Extract the (X, Y) coordinate from the center of the cell holding the provided text.  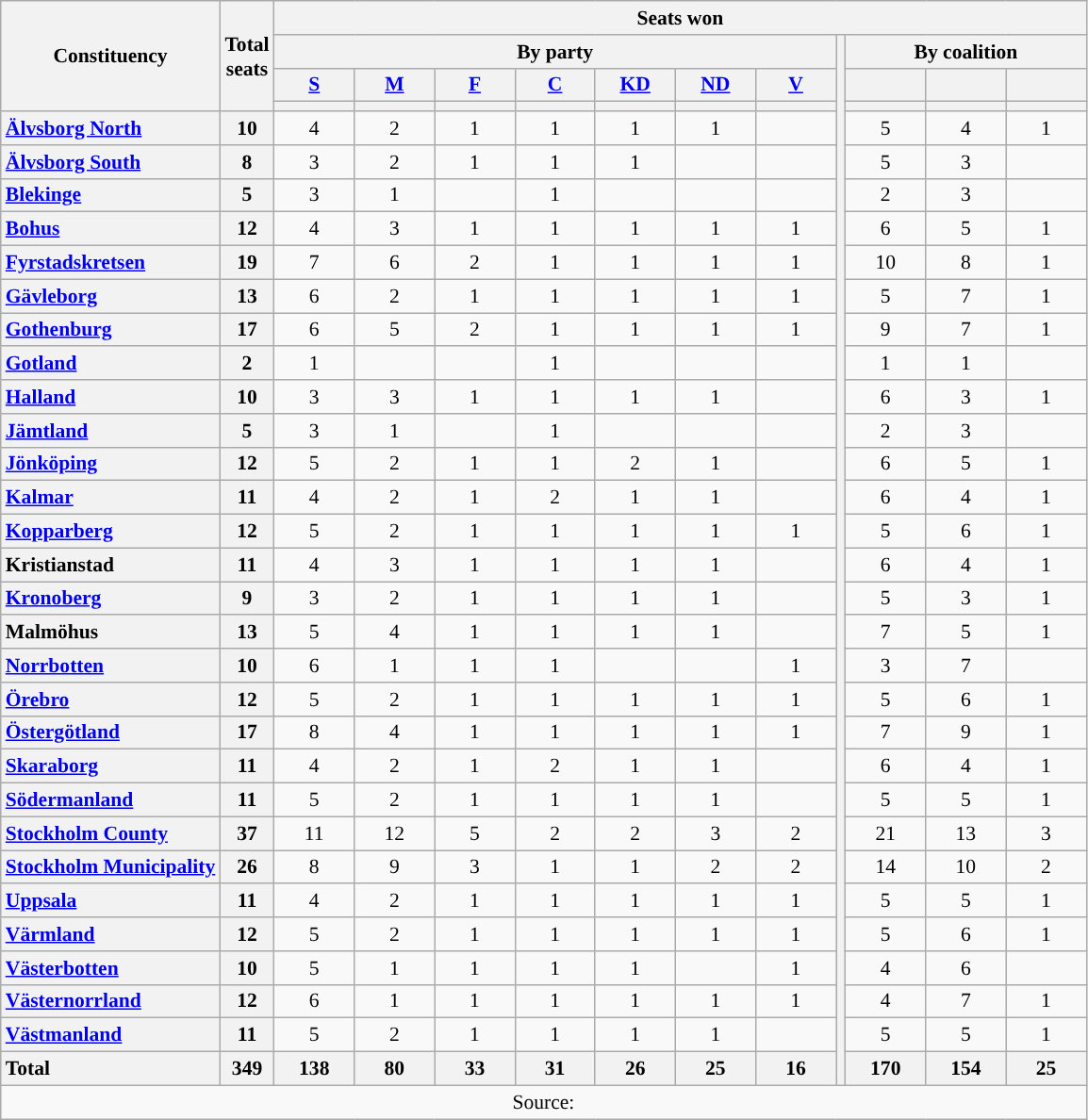
Kristianstad (111, 565)
Gotland (111, 364)
By party (555, 52)
Västerbotten (111, 968)
By coalition (965, 52)
Malmöhus (111, 633)
37 (247, 833)
Gävleborg (111, 296)
Stockholm Municipality (111, 867)
Gothenburg (111, 330)
ND (715, 85)
154 (965, 1069)
16 (796, 1069)
14 (886, 867)
Uppsala (111, 901)
Västmanland (111, 1035)
Västernorrland (111, 1001)
M (394, 85)
80 (394, 1069)
F (475, 85)
Östergötland (111, 733)
Bohus (111, 229)
Kronoberg (111, 599)
21 (886, 833)
Jämtland (111, 431)
Fyrstadskretsen (111, 263)
Kalmar (111, 498)
C (554, 85)
Älvsborg North (111, 128)
Älvsborg South (111, 162)
Örebro (111, 700)
V (796, 85)
19 (247, 263)
Seats won (681, 18)
KD (635, 85)
Blekinge (111, 195)
Constituency (111, 57)
Total (111, 1069)
Halland (111, 397)
Södermanland (111, 800)
349 (247, 1069)
31 (554, 1069)
Kopparberg (111, 532)
Source: (543, 1102)
170 (886, 1069)
Norrbotten (111, 666)
S (315, 85)
Stockholm County (111, 833)
Jönköping (111, 464)
33 (475, 1069)
138 (315, 1069)
Totalseats (247, 57)
Värmland (111, 934)
Skaraborg (111, 766)
